Capture the cell that displays the provided text and extract its (X, Y) central coordinate. 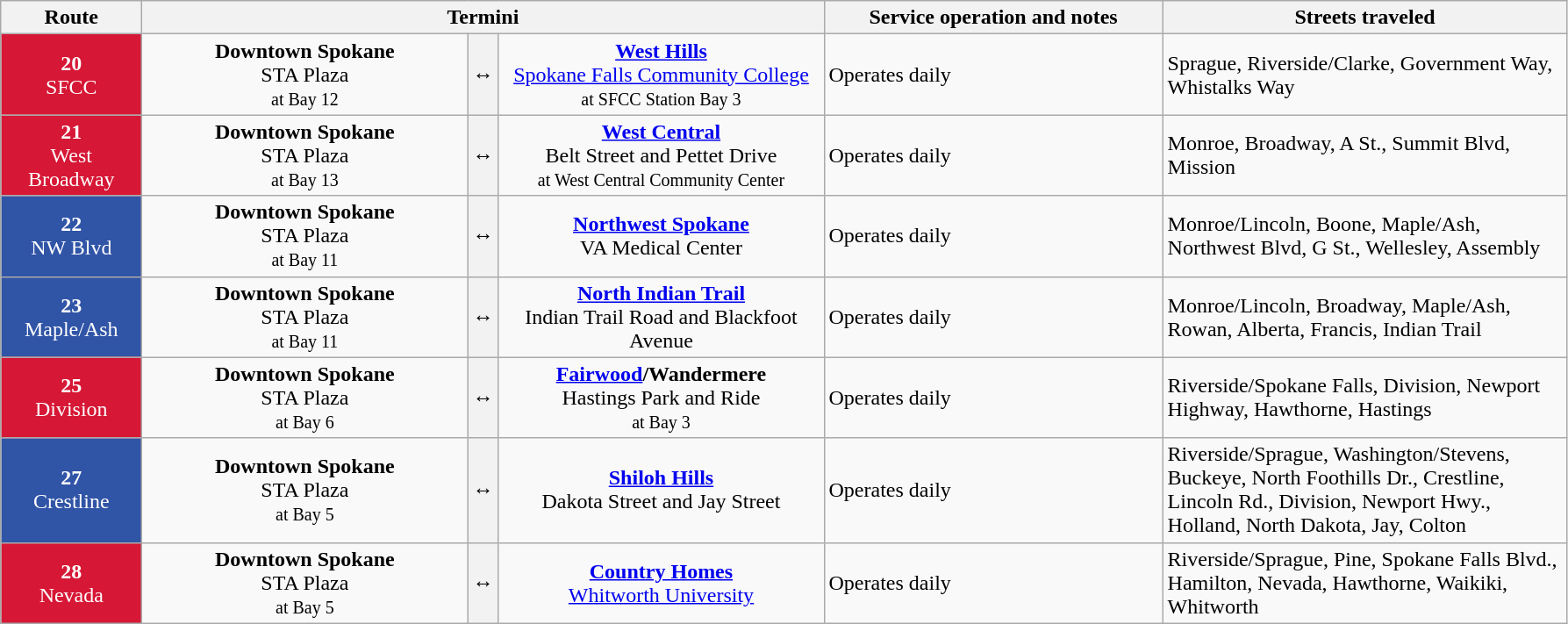
North Indian TrailIndian Trail Road and Blackfoot Avenue (662, 317)
Northwest SpokaneVA Medical Center (662, 236)
West HillsSpokane Falls Community Collegeat SFCC Station Bay 3 (662, 75)
28Nevada (72, 583)
22NW Blvd (72, 236)
Monroe/Lincoln, Boone, Maple/Ash, Northwest Blvd, G St., Wellesley, Assembly (1365, 236)
Country HomesWhitworth University (662, 583)
27Crestline (72, 490)
Downtown SpokaneSTA Plazaat Bay 12 (305, 75)
25Division (72, 398)
20SFCC (72, 75)
Service operation and notes (993, 18)
Fairwood/WandermereHastings Park and Rideat Bay 3 (662, 398)
23Maple/Ash (72, 317)
Downtown SpokaneSTA Plazaat Bay 6 (305, 398)
Riverside/Sprague, Pine, Spokane Falls Blvd., Hamilton, Nevada, Hawthorne, Waikiki, Whitworth (1365, 583)
Riverside/Spokane Falls, Division, Newport Highway, Hawthorne, Hastings (1365, 398)
Termini (483, 18)
21West Broadway (72, 155)
West CentralBelt Street and Pettet Driveat West Central Community Center (662, 155)
Downtown SpokaneSTA Plazaat Bay 13 (305, 155)
Monroe/Lincoln, Broadway, Maple/Ash, Rowan, Alberta, Francis, Indian Trail (1365, 317)
Shiloh HillsDakota Street and Jay Street (662, 490)
Sprague, Riverside/Clarke, Government Way, Whistalks Way (1365, 75)
Route (72, 18)
Streets traveled (1365, 18)
Monroe, Broadway, A St., Summit Blvd, Mission (1365, 155)
